Provide the (x, y) coordinate of the cell's center where the given text is located.  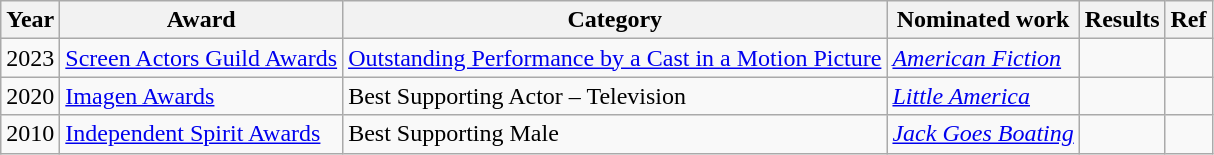
American Fiction (983, 58)
Award (202, 20)
Independent Spirit Awards (202, 134)
Jack Goes Boating (983, 134)
Results (1122, 20)
2023 (30, 58)
2010 (30, 134)
Little America (983, 96)
Imagen Awards (202, 96)
Best Supporting Actor – Television (615, 96)
Nominated work (983, 20)
Ref (1188, 20)
Category (615, 20)
Screen Actors Guild Awards (202, 58)
Year (30, 20)
Outstanding Performance by a Cast in a Motion Picture (615, 58)
2020 (30, 96)
Best Supporting Male (615, 134)
